Capture the cell that displays the provided text and extract its (x, y) central coordinate. 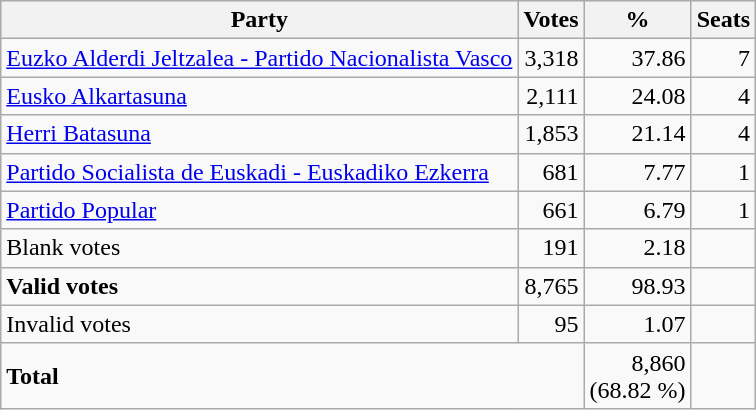
1,853 (551, 134)
8,860(68.82 %) (638, 376)
8,765 (551, 286)
21.14 (638, 134)
2,111 (551, 96)
7.77 (638, 172)
7 (723, 58)
191 (551, 248)
6.79 (638, 210)
1.07 (638, 324)
Partido Popular (260, 210)
24.08 (638, 96)
% (638, 20)
Partido Socialista de Euskadi - Euskadiko Ezkerra (260, 172)
Euzko Alderdi Jeltzalea - Partido Nacionalista Vasco (260, 58)
Votes (551, 20)
Herri Batasuna (260, 134)
Party (260, 20)
661 (551, 210)
Total (292, 376)
95 (551, 324)
3,318 (551, 58)
37.86 (638, 58)
2.18 (638, 248)
Valid votes (260, 286)
681 (551, 172)
98.93 (638, 286)
Eusko Alkartasuna (260, 96)
Invalid votes (260, 324)
Seats (723, 20)
Blank votes (260, 248)
